From the cell containing the given text, extract its center point as [X, Y] coordinate. 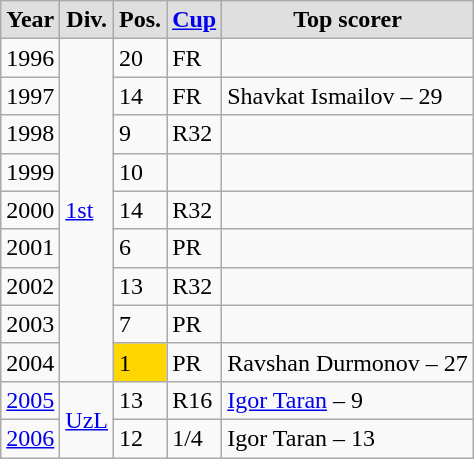
9 [140, 134]
12 [140, 438]
2004 [30, 362]
Igor Taran – 13 [348, 438]
1 [140, 362]
1st [87, 210]
1997 [30, 96]
2003 [30, 324]
2006 [30, 438]
Year [30, 20]
Pos. [140, 20]
Div. [87, 20]
Cup [194, 20]
2002 [30, 286]
10 [140, 172]
Shavkat Ismailov – 29 [348, 96]
Top scorer [348, 20]
1996 [30, 58]
Igor Taran – 9 [348, 400]
20 [140, 58]
1999 [30, 172]
2001 [30, 248]
R16 [194, 400]
2000 [30, 210]
6 [140, 248]
UzL [87, 419]
1/4 [194, 438]
7 [140, 324]
Ravshan Durmonov – 27 [348, 362]
2005 [30, 400]
1998 [30, 134]
